Output the (X, Y) coordinate of the center of the cell containing the given text.  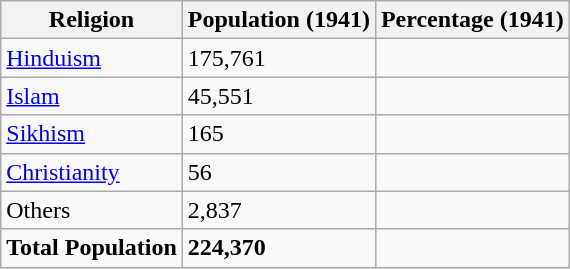
45,551 (278, 96)
165 (278, 134)
Christianity (92, 172)
Islam (92, 96)
Religion (92, 20)
2,837 (278, 210)
Population (1941) (278, 20)
Percentage (1941) (472, 20)
224,370 (278, 248)
Sikhism (92, 134)
175,761 (278, 58)
Hinduism (92, 58)
56 (278, 172)
Total Population (92, 248)
Others (92, 210)
